Search for the cell housing the specified text and yield its [X, Y] center coordinate. 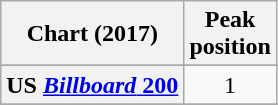
Peak position [230, 34]
US Billboard 200 [92, 85]
1 [230, 85]
Chart (2017) [92, 34]
